Capture the cell that displays the provided text and extract its (X, Y) central coordinate. 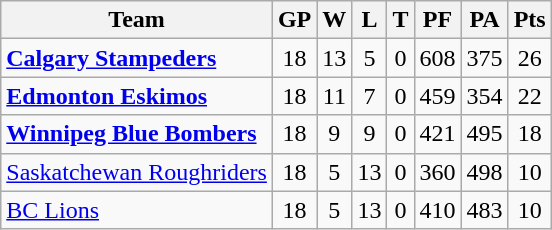
375 (484, 58)
7 (370, 96)
Team (137, 20)
BC Lions (137, 210)
410 (438, 210)
26 (530, 58)
Pts (530, 20)
608 (438, 58)
459 (438, 96)
354 (484, 96)
360 (438, 172)
W (334, 20)
483 (484, 210)
Edmonton Eskimos (137, 96)
498 (484, 172)
421 (438, 134)
11 (334, 96)
GP (294, 20)
22 (530, 96)
Saskatchewan Roughriders (137, 172)
PA (484, 20)
T (400, 20)
Winnipeg Blue Bombers (137, 134)
495 (484, 134)
L (370, 20)
PF (438, 20)
Calgary Stampeders (137, 58)
